Capture the cell that displays the provided text and extract its (x, y) central coordinate. 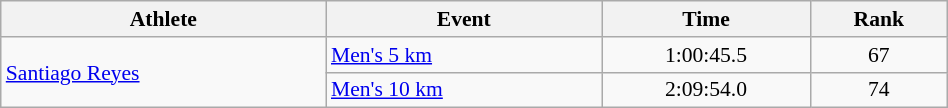
Men's 10 km (464, 90)
67 (878, 55)
Athlete (164, 19)
2:09:54.0 (706, 90)
74 (878, 90)
Santiago Reyes (164, 72)
Men's 5 km (464, 55)
1:00:45.5 (706, 55)
Time (706, 19)
Rank (878, 19)
Event (464, 19)
